Return (X, Y) of the center of cell containing provided text 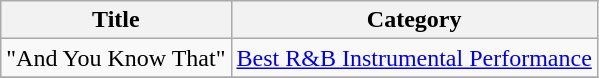
"And You Know That" (116, 58)
Best R&B Instrumental Performance (414, 58)
Category (414, 20)
Title (116, 20)
